Detect which cell encompasses the target text, then output its (X, Y) center coordinate. 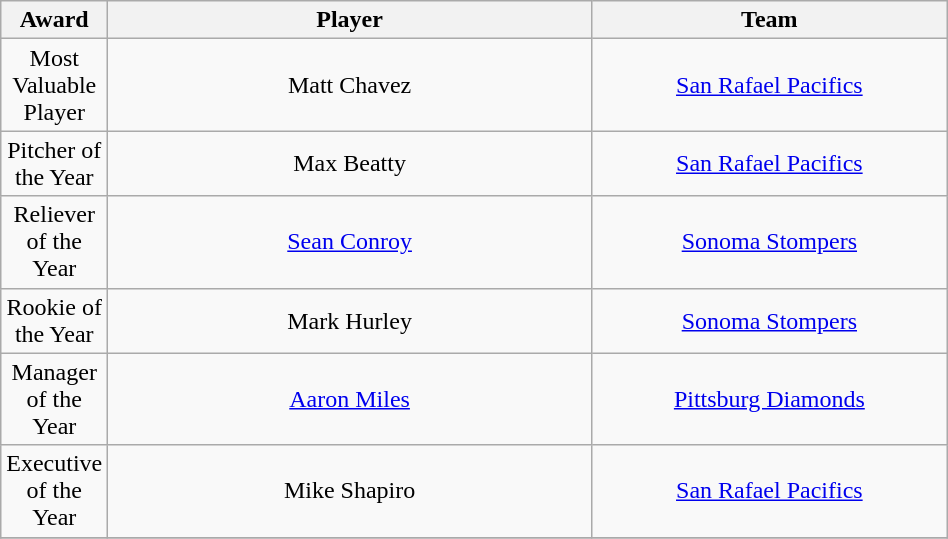
Manager of the Year (54, 399)
Pitcher of the Year (54, 164)
Pittsburg Diamonds (769, 399)
Mark Hurley (350, 320)
Sean Conroy (350, 242)
Player (350, 20)
Team (769, 20)
Rookie of the Year (54, 320)
Executive of the Year (54, 491)
Matt Chavez (350, 85)
Most Valuable Player (54, 85)
Mike Shapiro (350, 491)
Reliever of the Year (54, 242)
Max Beatty (350, 164)
Aaron Miles (350, 399)
Award (54, 20)
